Detect which cell encompasses the target text, then output its (x, y) center coordinate. 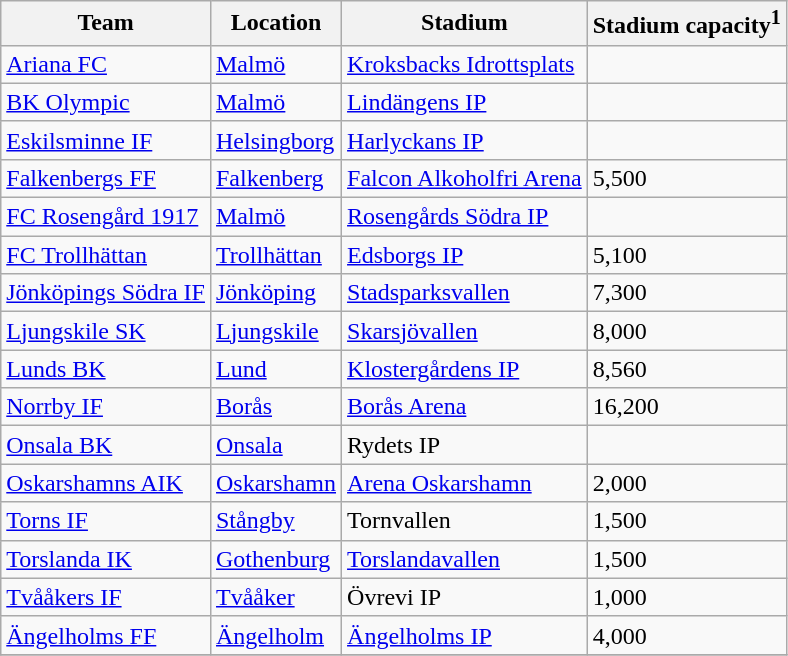
8,000 (686, 331)
7,300 (686, 293)
Torslanda IK (106, 559)
Rydets IP (465, 445)
Location (276, 24)
Eskilsminne IF (106, 140)
Ängelholms IP (465, 635)
Ariana FC (106, 64)
BK Olympic (106, 102)
Helsingborg (276, 140)
5,100 (686, 255)
Ljungskile (276, 331)
Övrevi IP (465, 597)
Ängelholms FF (106, 635)
Jönköping (276, 293)
Kroksbacks Idrottsplats (465, 64)
Norrby IF (106, 407)
Borås Arena (465, 407)
16,200 (686, 407)
2,000 (686, 483)
Oskarshamns AIK (106, 483)
1,000 (686, 597)
Team (106, 24)
Oskarshamn (276, 483)
Trollhättan (276, 255)
4,000 (686, 635)
Lund (276, 369)
Edsborgs IP (465, 255)
Tvååker (276, 597)
Klostergårdens IP (465, 369)
Skarsjövallen (465, 331)
8,560 (686, 369)
Falcon Alkoholfri Arena (465, 178)
Onsala BK (106, 445)
Tvååkers IF (106, 597)
Lindängens IP (465, 102)
Stadium capacity1 (686, 24)
Harlyckans IP (465, 140)
Stadsparksvallen (465, 293)
Falkenbergs FF (106, 178)
Borås (276, 407)
Falkenberg (276, 178)
Stångby (276, 521)
5,500 (686, 178)
Torns IF (106, 521)
Tornvallen (465, 521)
Arena Oskarshamn (465, 483)
Stadium (465, 24)
Rosengårds Södra IP (465, 217)
FC Rosengård 1917 (106, 217)
Onsala (276, 445)
Lunds BK (106, 369)
FC Trollhättan (106, 255)
Torslandavallen (465, 559)
Ljungskile SK (106, 331)
Jönköpings Södra IF (106, 293)
Ängelholm (276, 635)
Gothenburg (276, 559)
